For the text-containing cell, return its midpoint in (X, Y) coordinate format. 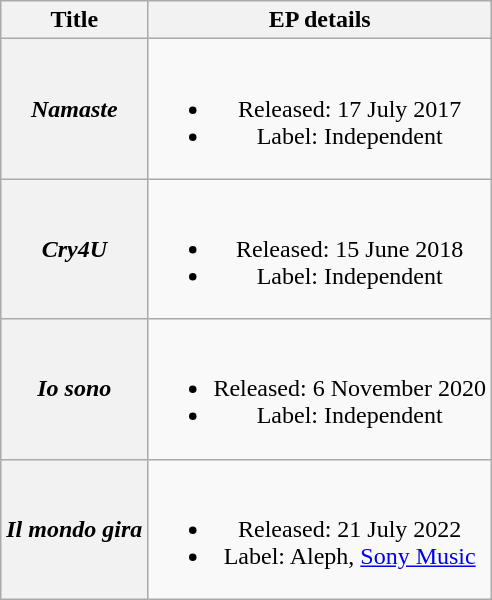
Il mondo gira (74, 529)
Released: 6 November 2020Label: Independent (320, 389)
EP details (320, 20)
Namaste (74, 109)
Io sono (74, 389)
Released: 17 July 2017Label: Independent (320, 109)
Released: 15 June 2018Label: Independent (320, 249)
Title (74, 20)
Released: 21 July 2022Label: Aleph, Sony Music (320, 529)
Cry4U (74, 249)
